Identify which cell holds the provided text, then report its (x, y) central coordinate. 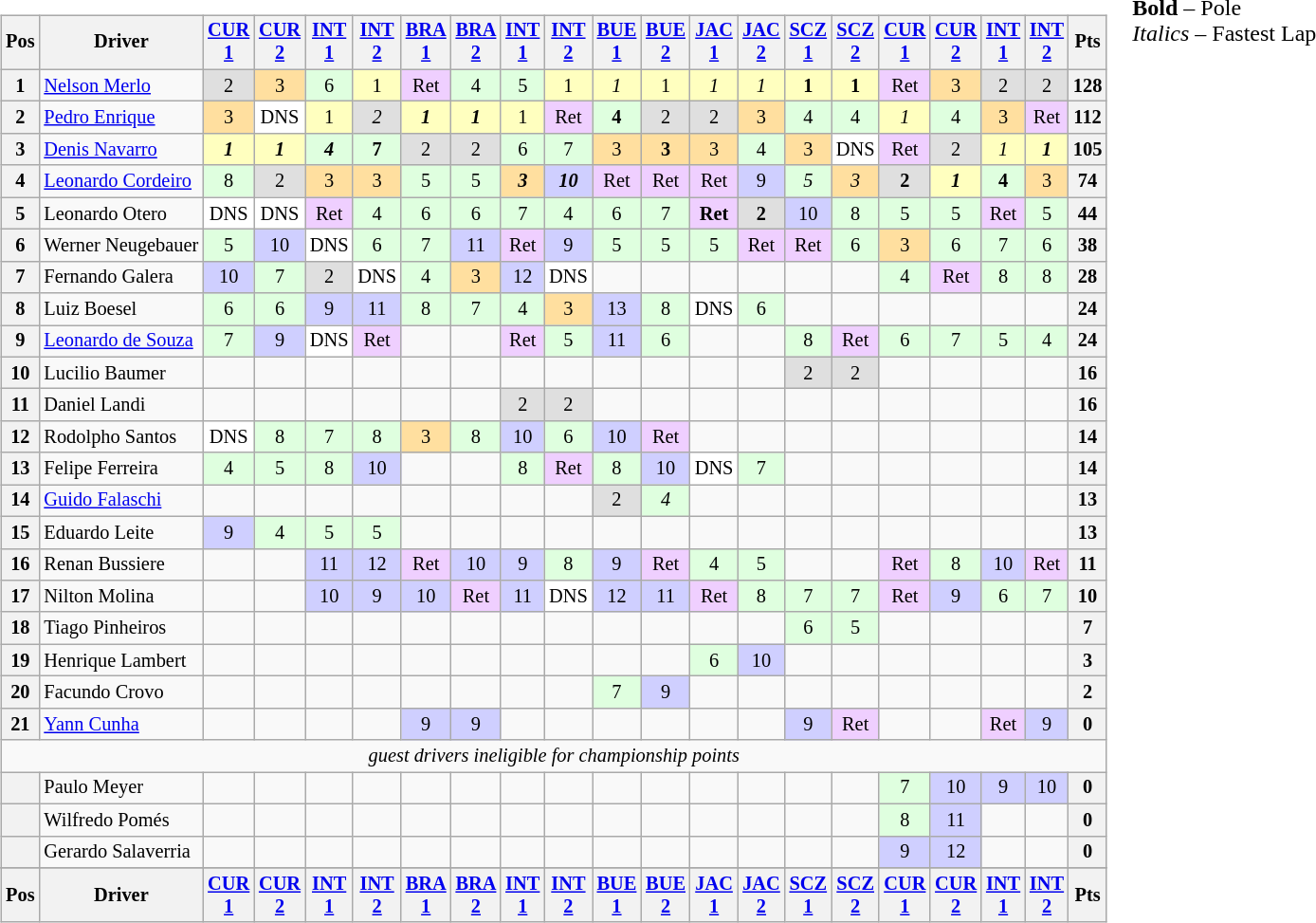
18 (20, 628)
38 (1088, 246)
Daniel Landi (121, 405)
28 (1088, 277)
Yann Cunha (121, 724)
Denis Navarro (121, 150)
Gerardo Salaverria (121, 852)
15 (20, 532)
Renan Bussiere (121, 564)
17 (20, 597)
20 (20, 692)
112 (1088, 118)
Leonardo Otero (121, 213)
Facundo Crovo (121, 692)
Rodolpho Santos (121, 437)
Nilton Molina (121, 597)
Tiago Pinheiros (121, 628)
74 (1088, 181)
Wilfredo Pomés (121, 820)
Paulo Meyer (121, 788)
105 (1088, 150)
guest drivers ineligible for championship points (554, 756)
Henrique Lambert (121, 660)
Werner Neugebauer (121, 246)
44 (1088, 213)
Felipe Ferreira (121, 469)
128 (1088, 85)
Pedro Enrique (121, 118)
Eduardo Leite (121, 532)
21 (20, 724)
Luiz Boesel (121, 309)
Nelson Merlo (121, 85)
Leonardo Cordeiro (121, 181)
Fernando Galera (121, 277)
19 (20, 660)
Lucilio Baumer (121, 373)
Leonardo de Souza (121, 342)
Guido Falaschi (121, 501)
